Scan for the cell matching the given text and deliver its (X, Y) coordinate at center. 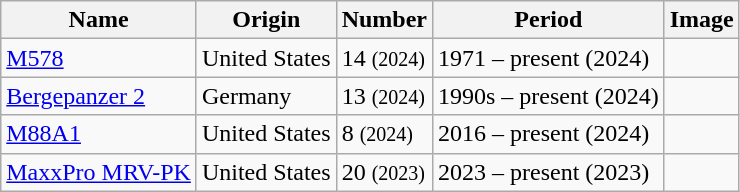
20 (2023) (384, 172)
M578 (99, 58)
M88A1 (99, 134)
Period (548, 20)
Bergepanzer 2 (99, 96)
1990s – present (2024) (548, 96)
Origin (266, 20)
Number (384, 20)
Germany (266, 96)
2023 – present (2023) (548, 172)
Name (99, 20)
MaxxPro MRV-PK (99, 172)
1971 – present (2024) (548, 58)
Image (702, 20)
14 (2024) (384, 58)
2016 – present (2024) (548, 134)
13 (2024) (384, 96)
8 (2024) (384, 134)
